Return [x, y] of the center of cell containing provided text 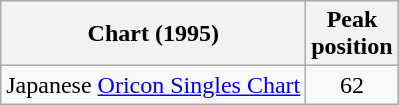
62 [352, 85]
Peakposition [352, 34]
Japanese Oricon Singles Chart [154, 85]
Chart (1995) [154, 34]
